Capture the cell that displays the provided text and extract its [X, Y] central coordinate. 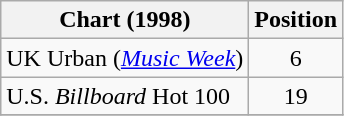
UK Urban (Music Week) [125, 58]
Position [296, 20]
U.S. Billboard Hot 100 [125, 96]
Chart (1998) [125, 20]
19 [296, 96]
6 [296, 58]
